Extract the [X, Y] coordinate from the center of the cell holding the provided text.  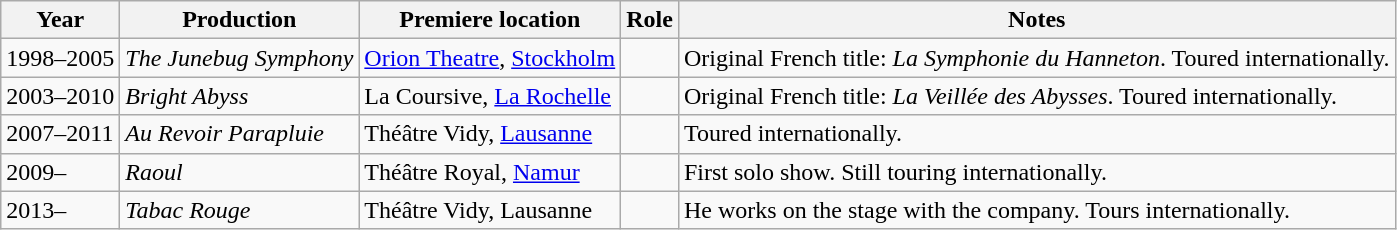
2009– [60, 172]
Toured internationally. [1036, 134]
Théâtre Royal, Namur [490, 172]
Au Revoir Parapluie [240, 134]
Orion Theatre, Stockholm [490, 58]
Original French title: La Veillée des Abysses. Toured internationally. [1036, 96]
First solo show. Still touring internationally. [1036, 172]
Raoul [240, 172]
Bright Abyss [240, 96]
2013– [60, 210]
2007–2011 [60, 134]
Production [240, 20]
La Coursive, La Rochelle [490, 96]
Notes [1036, 20]
Tabac Rouge [240, 210]
2003–2010 [60, 96]
The Junebug Symphony [240, 58]
Year [60, 20]
Original French title: La Symphonie du Hanneton. Toured internationally. [1036, 58]
Premiere location [490, 20]
1998–2005 [60, 58]
He works on the stage with the company. Tours internationally. [1036, 210]
Role [650, 20]
